From the cell containing the given text, extract its center point as (x, y) coordinate. 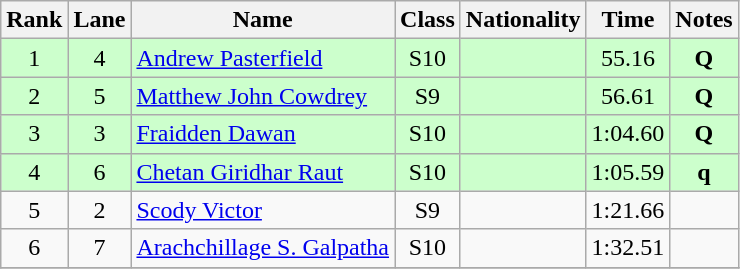
Lane (100, 20)
1:04.60 (628, 134)
Rank (34, 20)
Matthew John Cowdrey (263, 96)
55.16 (628, 58)
Chetan Giridhar Raut (263, 172)
1 (34, 58)
Name (263, 20)
Nationality (523, 20)
Scody Victor (263, 210)
q (704, 172)
Class (428, 20)
Arachchillage S. Galpatha (263, 248)
Notes (704, 20)
1:32.51 (628, 248)
Fraidden Dawan (263, 134)
56.61 (628, 96)
Time (628, 20)
1:21.66 (628, 210)
Andrew Pasterfield (263, 58)
1:05.59 (628, 172)
7 (100, 248)
